Find where the given text appears and provide that cell's center as (x, y) coordinate. 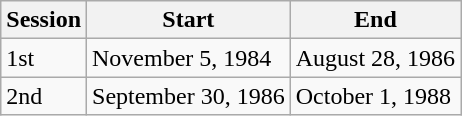
1st (44, 58)
2nd (44, 96)
End (375, 20)
Session (44, 20)
August 28, 1986 (375, 58)
October 1, 1988 (375, 96)
September 30, 1986 (189, 96)
November 5, 1984 (189, 58)
Start (189, 20)
